Extract the [x, y] coordinate from the center of the cell holding the provided text.  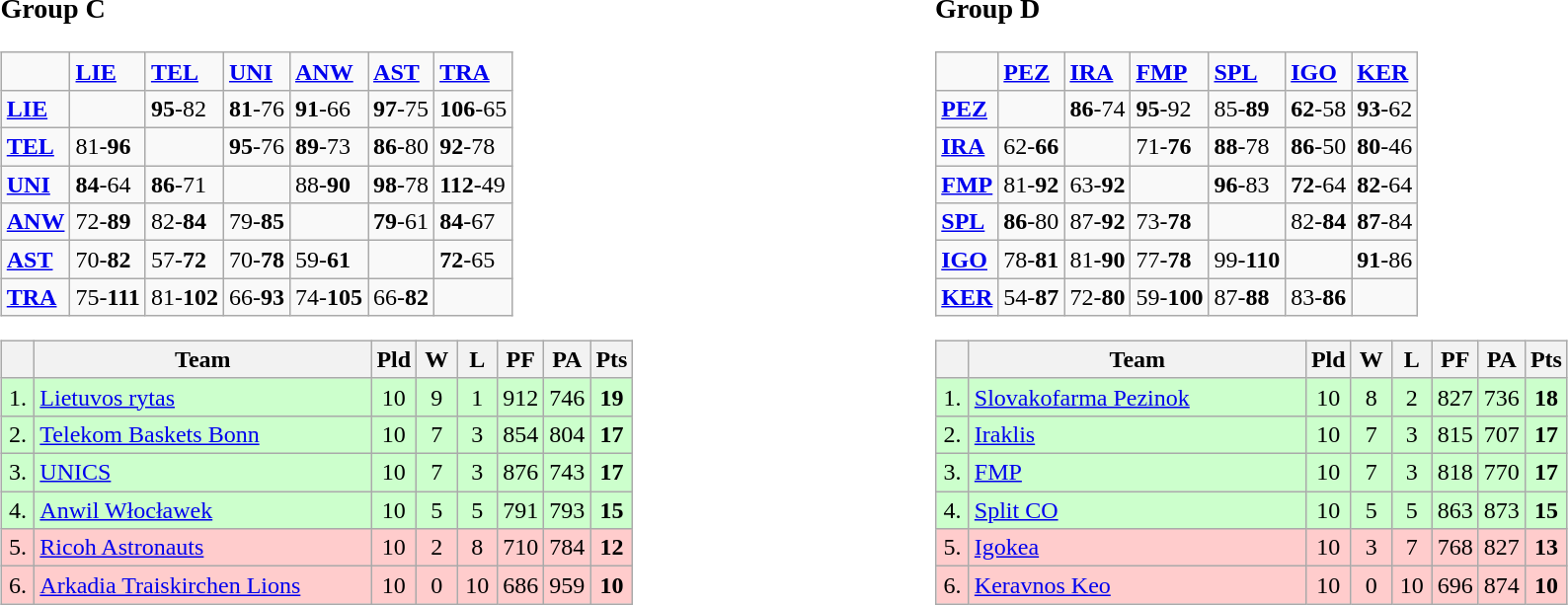
89-73 [328, 147]
18 [1546, 397]
19 [612, 397]
Split CO [1137, 510]
112-49 [474, 185]
84-67 [474, 222]
54-87 [1031, 297]
92-78 [474, 147]
88-90 [328, 185]
Ricoh Astronauts [203, 548]
81-90 [1098, 260]
98-78 [401, 185]
70-78 [257, 260]
Iraklis [1137, 434]
791 [521, 510]
863 [1455, 510]
66-93 [257, 297]
743 [567, 473]
707 [1501, 434]
86-71 [184, 185]
87-92 [1098, 222]
91-86 [1384, 260]
736 [1501, 397]
72-64 [1319, 185]
83-86 [1319, 297]
62-66 [1031, 147]
78-81 [1031, 260]
95-92 [1169, 109]
873 [1501, 510]
59-61 [328, 260]
UNICS [203, 473]
746 [567, 397]
88-78 [1247, 147]
710 [521, 548]
82-64 [1384, 185]
73-78 [1169, 222]
86-74 [1098, 109]
77-78 [1169, 260]
91-66 [328, 109]
93-62 [1384, 109]
75-111 [108, 297]
81-102 [184, 297]
Slovakofarma Pezinok [1137, 397]
72-80 [1098, 297]
12 [612, 548]
85-89 [1247, 109]
770 [1501, 473]
Keravnos Keo [1137, 585]
70-82 [108, 260]
686 [521, 585]
Anwil Włocławek [203, 510]
97-75 [401, 109]
13 [1546, 548]
1 [478, 397]
81-92 [1031, 185]
793 [567, 510]
86-50 [1319, 147]
71-76 [1169, 147]
Lietuvos rytas [203, 397]
59-100 [1169, 297]
959 [567, 585]
Igokea [1137, 548]
72-65 [474, 260]
72-89 [108, 222]
9 [436, 397]
81-76 [257, 109]
79-61 [401, 222]
106-65 [474, 109]
66-82 [401, 297]
74-105 [328, 297]
784 [567, 548]
768 [1455, 548]
Telekom Baskets Bonn [203, 434]
95-76 [257, 147]
57-72 [184, 260]
79-85 [257, 222]
874 [1501, 585]
63-92 [1098, 185]
95-82 [184, 109]
96-83 [1247, 185]
696 [1455, 585]
99-110 [1247, 260]
804 [567, 434]
912 [521, 397]
87-84 [1384, 222]
876 [521, 473]
815 [1455, 434]
818 [1455, 473]
62-58 [1319, 109]
81-96 [108, 147]
80-46 [1384, 147]
84-64 [108, 185]
854 [521, 434]
87-88 [1247, 297]
Arkadia Traiskirchen Lions [203, 585]
